Pinpoint the cell where the given text exists, returning its [x, y] midpoint coordinate. 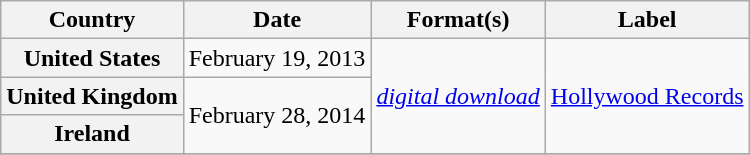
Country [92, 20]
Format(s) [458, 20]
February 19, 2013 [277, 58]
February 28, 2014 [277, 115]
digital download [458, 96]
Label [647, 20]
Ireland [92, 134]
United States [92, 58]
United Kingdom [92, 96]
Date [277, 20]
Hollywood Records [647, 96]
